Extract the [x, y] coordinate from the center of the cell holding the provided text.  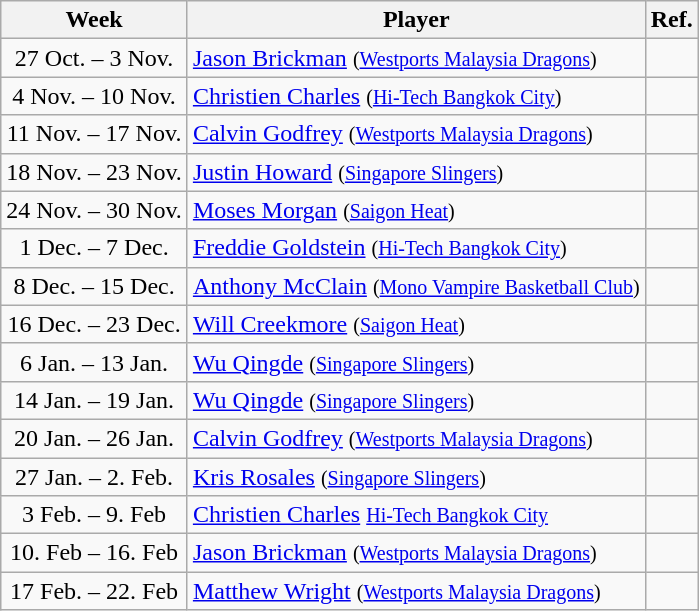
Freddie Goldstein (Hi-Tech Bangkok City) [416, 248]
6 Jan. – 13 Jan. [94, 362]
Will Creekmore (Saigon Heat) [416, 324]
20 Jan. – 26 Jan. [94, 438]
10. Feb – 16. Feb [94, 553]
Matthew Wright (Westports Malaysia Dragons) [416, 591]
Christien Charles Hi-Tech Bangkok City [416, 515]
Player [416, 20]
24 Nov. – 30 Nov. [94, 210]
1 Dec. – 7 Dec. [94, 248]
18 Nov. – 23 Nov. [94, 172]
27 Jan. – 2. Feb. [94, 477]
Week [94, 20]
8 Dec. – 15 Dec. [94, 286]
27 Oct. – 3 Nov. [94, 58]
4 Nov. – 10 Nov. [94, 96]
Kris Rosales (Singapore Slingers) [416, 477]
3 Feb. – 9. Feb [94, 515]
17 Feb. – 22. Feb [94, 591]
Christien Charles (Hi-Tech Bangkok City) [416, 96]
Anthony McClain (Mono Vampire Basketball Club) [416, 286]
14 Jan. – 19 Jan. [94, 400]
Justin Howard (Singapore Slingers) [416, 172]
Ref. [672, 20]
16 Dec. – 23 Dec. [94, 324]
Moses Morgan (Saigon Heat) [416, 210]
11 Nov. – 17 Nov. [94, 134]
